Output the [X, Y] coordinate of the center of the cell containing the given text.  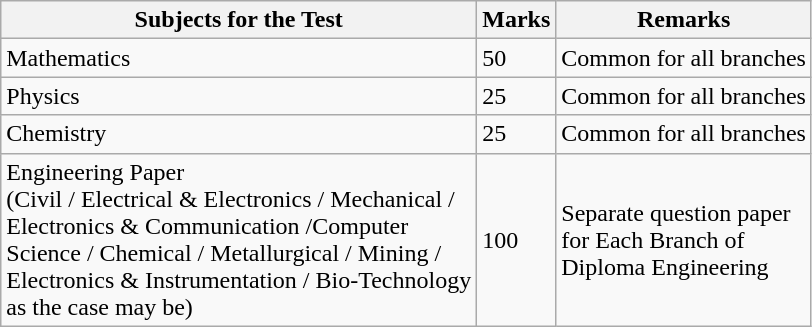
Separate question paperfor Each Branch ofDiploma Engineering [684, 240]
Remarks [684, 20]
100 [516, 240]
50 [516, 58]
Chemistry [239, 134]
Mathematics [239, 58]
Subjects for the Test [239, 20]
Marks [516, 20]
Physics [239, 96]
